For the text-containing cell, return its midpoint in (x, y) coordinate format. 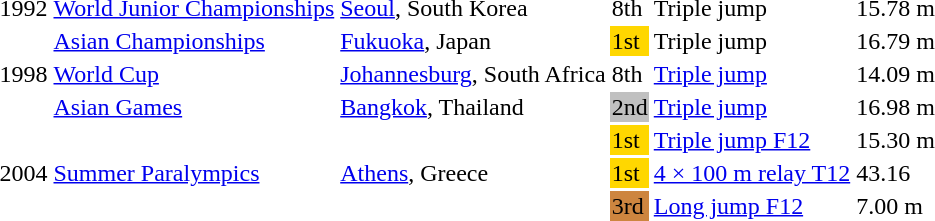
Athens, Greece (474, 173)
Asian Championships (194, 41)
4 × 100 m relay T12 (752, 173)
3rd (630, 206)
Summer Paralympics (194, 173)
Johannesburg, South Africa (474, 74)
Long jump F12 (752, 206)
Fukuoka, Japan (474, 41)
8th (630, 74)
2nd (630, 107)
Triple jump F12 (752, 140)
World Cup (194, 74)
Bangkok, Thailand (474, 107)
Asian Games (194, 107)
